For the text-containing cell, return its midpoint in (X, Y) coordinate format. 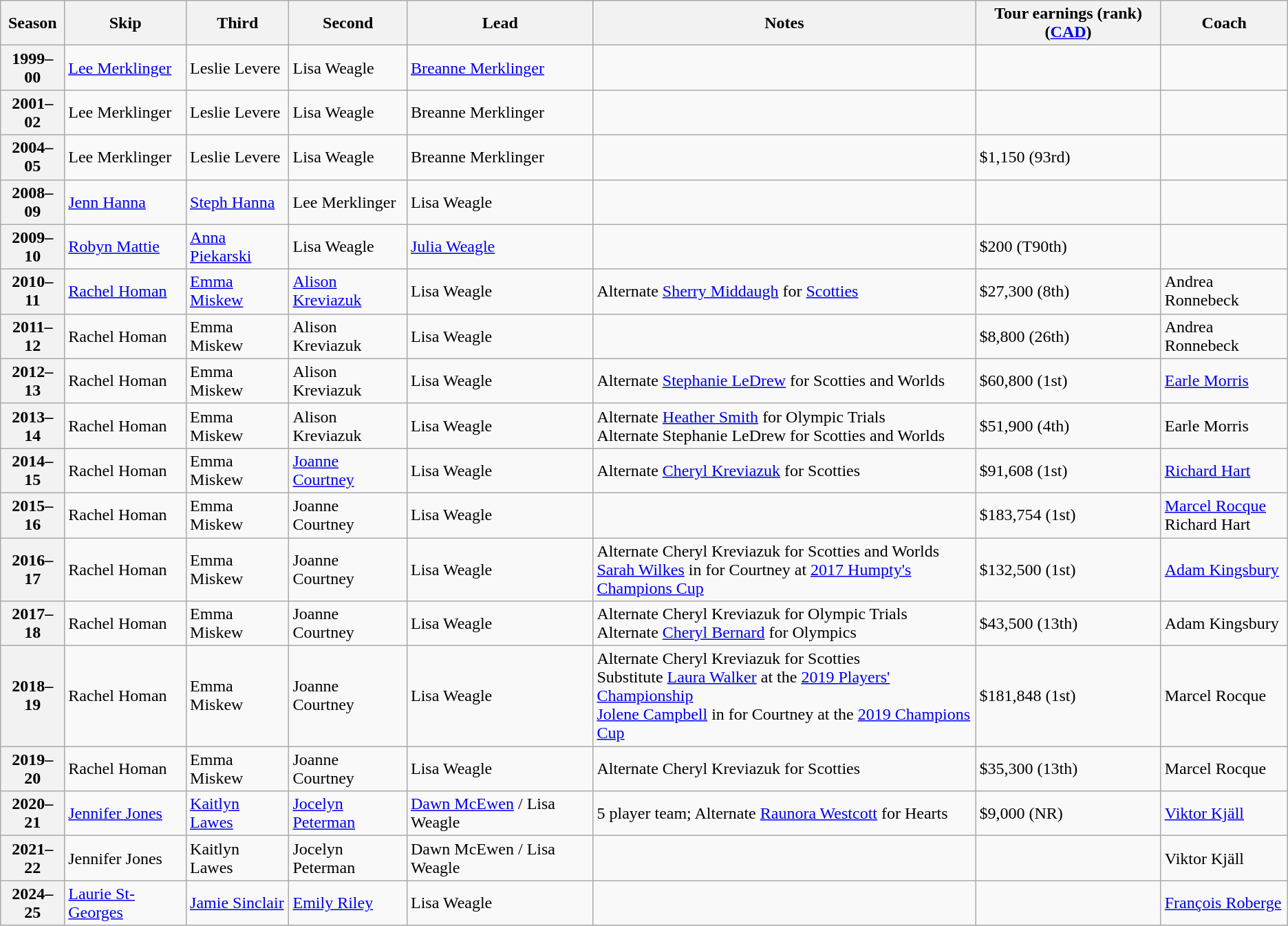
François Roberge (1224, 903)
Alternate Cheryl Kreviazuk for Scotties and Worlds Sarah Wilkes in for Courtney at 2017 Humpty's Champions Cup (784, 570)
Alternate Heather Smith for Olympic Trials Alternate Stephanie LeDrew for Scotties and Worlds (784, 425)
$35,300 (13th) (1068, 769)
Alternate Sherry Middaugh for Scotties (784, 292)
$9,000 (NR) (1068, 813)
Julia Weagle (500, 246)
2013–14 (33, 425)
2010–11 (33, 292)
Jamie Sinclair (238, 903)
Alternate Cheryl Kreviazuk for Olympic Trials Alternate Cheryl Bernard for Olympics (784, 623)
2021–22 (33, 859)
$8,800 (26th) (1068, 336)
$27,300 (8th) (1068, 292)
2024–25 (33, 903)
2020–21 (33, 813)
2001–02 (33, 113)
2019–20 (33, 769)
$43,500 (13th) (1068, 623)
Lead (500, 23)
$183,754 (1st) (1068, 515)
Third (238, 23)
$200 (T90th) (1068, 246)
Second (348, 23)
Tour earnings (rank) (CAD) (1068, 23)
2017–18 (33, 623)
2018–19 (33, 696)
$51,900 (4th) (1068, 425)
$181,848 (1st) (1068, 696)
$132,500 (1st) (1068, 570)
2012–13 (33, 381)
2015–16 (33, 515)
Laurie St-Georges (125, 903)
Steph Hanna (238, 202)
Skip (125, 23)
5 player team; Alternate Raunora Westcott for Hearts (784, 813)
Jenn Hanna (125, 202)
Coach (1224, 23)
$1,150 (93rd) (1068, 157)
Alternate Stephanie LeDrew for Scotties and Worlds (784, 381)
2014–15 (33, 471)
Anna Piekarski (238, 246)
2016–17 (33, 570)
2008–09 (33, 202)
2009–10 (33, 246)
Richard Hart (1224, 471)
Emily Riley (348, 903)
$91,608 (1st) (1068, 471)
Season (33, 23)
Marcel Rocque Richard Hart (1224, 515)
2004–05 (33, 157)
$60,800 (1st) (1068, 381)
2011–12 (33, 336)
1999–00 (33, 67)
Notes (784, 23)
Robyn Mattie (125, 246)
